From the cell containing the given text, extract its center point as (x, y) coordinate. 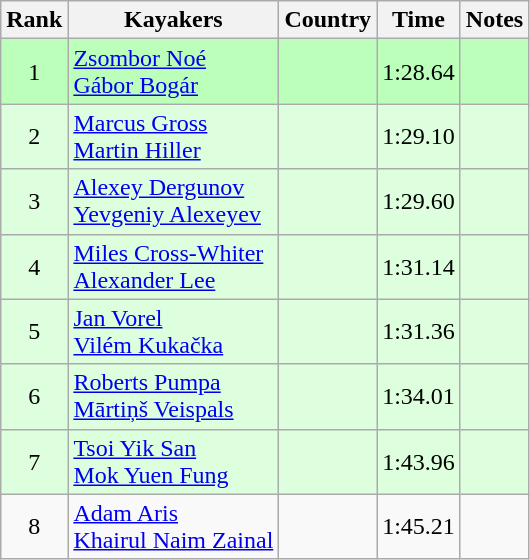
4 (34, 266)
Tsoi Yik SanMok Yuen Fung (174, 462)
1:45.21 (419, 526)
1:29.60 (419, 202)
Marcus GrossMartin Hiller (174, 136)
Adam ArisKhairul Naim Zainal (174, 526)
1:34.01 (419, 396)
8 (34, 526)
Time (419, 20)
Country (328, 20)
1 (34, 72)
Jan VorelVilém Kukačka (174, 332)
2 (34, 136)
5 (34, 332)
Roberts PumpaMārtiņš Veispals (174, 396)
Kayakers (174, 20)
3 (34, 202)
Zsombor NoéGábor Bogár (174, 72)
1:43.96 (419, 462)
Rank (34, 20)
Alexey DergunovYevgeniy Alexeyev (174, 202)
6 (34, 396)
1:31.36 (419, 332)
7 (34, 462)
Notes (494, 20)
1:28.64 (419, 72)
Miles Cross-WhiterAlexander Lee (174, 266)
1:31.14 (419, 266)
1:29.10 (419, 136)
